Determine the [X, Y] coordinate at the center of the cell enclosing the given text.  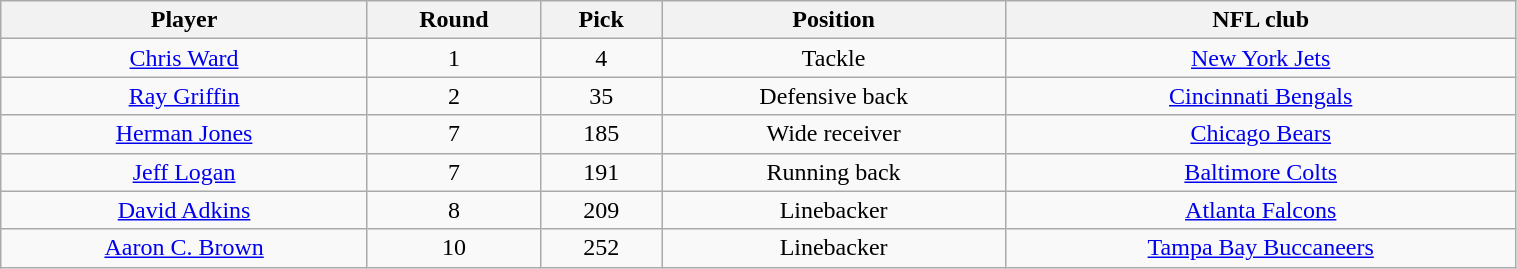
New York Jets [1260, 58]
Chris Ward [184, 58]
35 [600, 96]
Baltimore Colts [1260, 172]
Tackle [834, 58]
Cincinnati Bengals [1260, 96]
Pick [600, 20]
Position [834, 20]
Defensive back [834, 96]
David Adkins [184, 210]
Jeff Logan [184, 172]
Player [184, 20]
185 [600, 134]
NFL club [1260, 20]
252 [600, 248]
191 [600, 172]
Atlanta Falcons [1260, 210]
10 [454, 248]
Round [454, 20]
Ray Griffin [184, 96]
Chicago Bears [1260, 134]
2 [454, 96]
Aaron C. Brown [184, 248]
209 [600, 210]
8 [454, 210]
4 [600, 58]
Running back [834, 172]
Tampa Bay Buccaneers [1260, 248]
1 [454, 58]
Herman Jones [184, 134]
Wide receiver [834, 134]
